Pinpoint the cell where the given text exists, returning its [X, Y] midpoint coordinate. 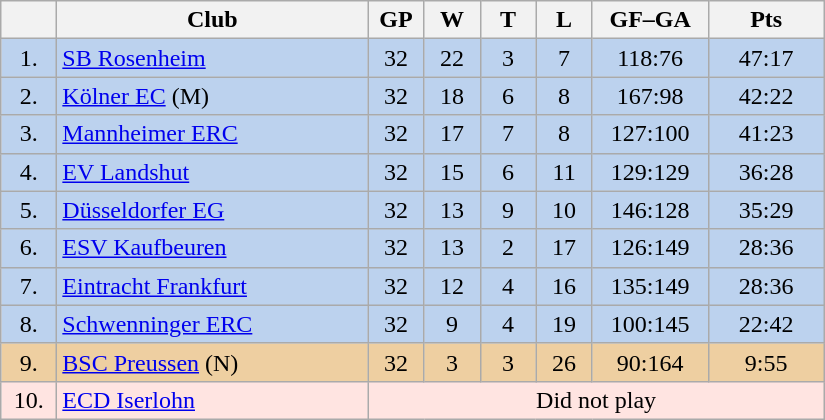
41:23 [766, 134]
Eintracht Frankfurt [212, 286]
Club [212, 20]
22:42 [766, 324]
126:149 [650, 248]
4. [29, 172]
Did not play [596, 400]
129:129 [650, 172]
146:128 [650, 210]
15 [452, 172]
ESV Kaufbeuren [212, 248]
Mannheimer ERC [212, 134]
42:22 [766, 96]
127:100 [650, 134]
SB Rosenheim [212, 58]
2. [29, 96]
47:17 [766, 58]
135:149 [650, 286]
10 [564, 210]
22 [452, 58]
35:29 [766, 210]
18 [452, 96]
BSC Preussen (N) [212, 362]
100:145 [650, 324]
GF–GA [650, 20]
167:98 [650, 96]
5. [29, 210]
9. [29, 362]
36:28 [766, 172]
3. [29, 134]
ECD Iserlohn [212, 400]
GP [396, 20]
7. [29, 286]
Pts [766, 20]
26 [564, 362]
Schwenninger ERC [212, 324]
1. [29, 58]
L [564, 20]
Düsseldorfer EG [212, 210]
16 [564, 286]
11 [564, 172]
6. [29, 248]
Kölner EC (M) [212, 96]
9:55 [766, 362]
19 [564, 324]
2 [508, 248]
W [452, 20]
12 [452, 286]
90:164 [650, 362]
T [508, 20]
8. [29, 324]
118:76 [650, 58]
EV Landshut [212, 172]
10. [29, 400]
